From the cell containing the given text, extract its center point as [x, y] coordinate. 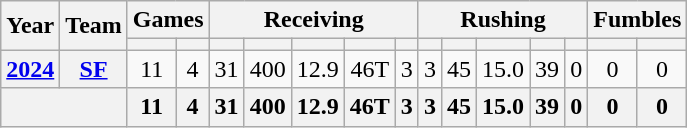
Team [94, 26]
Receiving [314, 20]
Fumbles [638, 20]
Rushing [502, 20]
SF [94, 69]
2024 [30, 69]
Year [30, 26]
Games [168, 20]
